Determine the (x, y) coordinate at the center of the cell enclosing the given text.  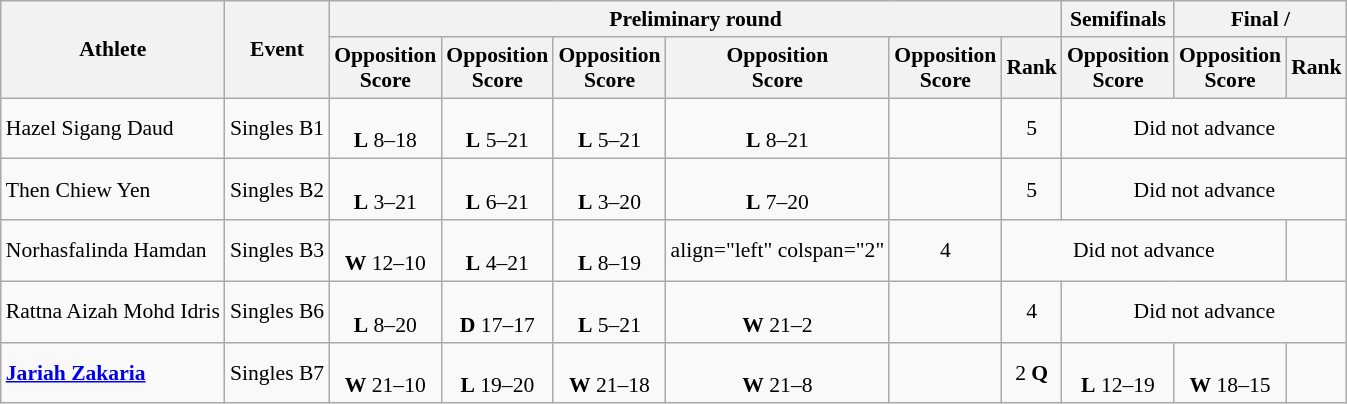
Event (277, 50)
Jariah Zakaria (113, 372)
L 3–20 (609, 190)
Singles B7 (277, 372)
W 21–10 (385, 372)
L 8–21 (778, 128)
D 17–17 (497, 312)
W 21–2 (778, 312)
Then Chiew Yen (113, 190)
Preliminary round (696, 19)
L 8–19 (609, 250)
Final / (1260, 19)
L 3–21 (385, 190)
Norhasfalinda Hamdan (113, 250)
2 Q (1032, 372)
L 4–21 (497, 250)
Semifinals (1118, 19)
Athlete (113, 50)
Singles B1 (277, 128)
Singles B2 (277, 190)
L 19–20 (497, 372)
W 12–10 (385, 250)
Singles B6 (277, 312)
W 21–18 (609, 372)
L 6–21 (497, 190)
L 8–18 (385, 128)
L 8–20 (385, 312)
W 18–15 (1230, 372)
L 12–19 (1118, 372)
Rattna Aizah Mohd Idris (113, 312)
Hazel Sigang Daud (113, 128)
W 21–8 (778, 372)
Singles B3 (277, 250)
L 7–20 (778, 190)
align="left" colspan="2" (778, 250)
